From the cell containing the given text, extract its center point as (X, Y) coordinate. 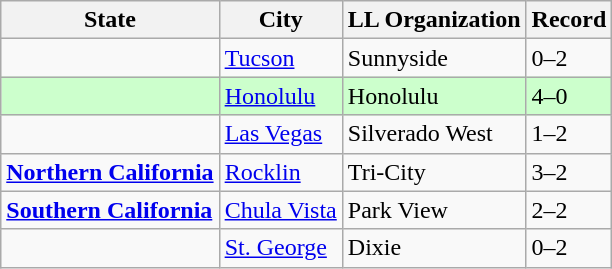
Park View (434, 210)
St. George (280, 248)
Tucson (280, 58)
Rocklin (280, 172)
State (110, 20)
City (280, 20)
Northern California (110, 172)
Sunnyside (434, 58)
Tri-City (434, 172)
1–2 (569, 134)
Silverado West (434, 134)
2–2 (569, 210)
4–0 (569, 96)
Dixie (434, 248)
LL Organization (434, 20)
3–2 (569, 172)
Chula Vista (280, 210)
Record (569, 20)
Las Vegas (280, 134)
Southern California (110, 210)
